Capture the cell that displays the provided text and extract its [x, y] central coordinate. 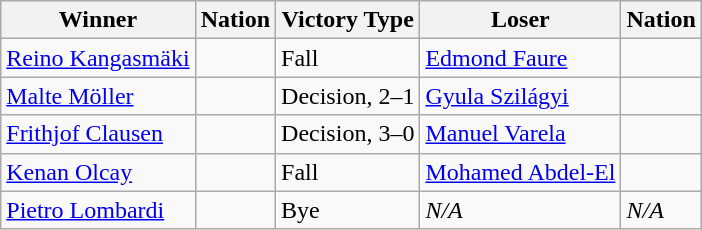
Kenan Olcay [98, 172]
Frithjof Clausen [98, 134]
Mohamed Abdel-El [520, 172]
Decision, 2–1 [348, 96]
Winner [98, 20]
Reino Kangasmäki [98, 58]
Loser [520, 20]
Malte Möller [98, 96]
Edmond Faure [520, 58]
Gyula Szilágyi [520, 96]
Decision, 3–0 [348, 134]
Manuel Varela [520, 134]
Bye [348, 210]
Victory Type [348, 20]
Pietro Lombardi [98, 210]
